Scan for the cell matching the given text and deliver its [X, Y] coordinate at center. 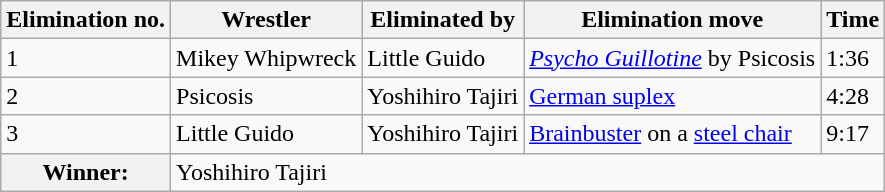
Elimination no. [86, 20]
1:36 [853, 58]
3 [86, 134]
1 [86, 58]
2 [86, 96]
Elimination move [672, 20]
9:17 [853, 134]
Brainbuster on a steel chair [672, 134]
Eliminated by [443, 20]
Psycho Guillotine by Psicosis [672, 58]
German suplex [672, 96]
Psicosis [266, 96]
Time [853, 20]
4:28 [853, 96]
Winner: [86, 172]
Wrestler [266, 20]
Mikey Whipwreck [266, 58]
